Output the [x, y] coordinate of the center of the cell containing the given text.  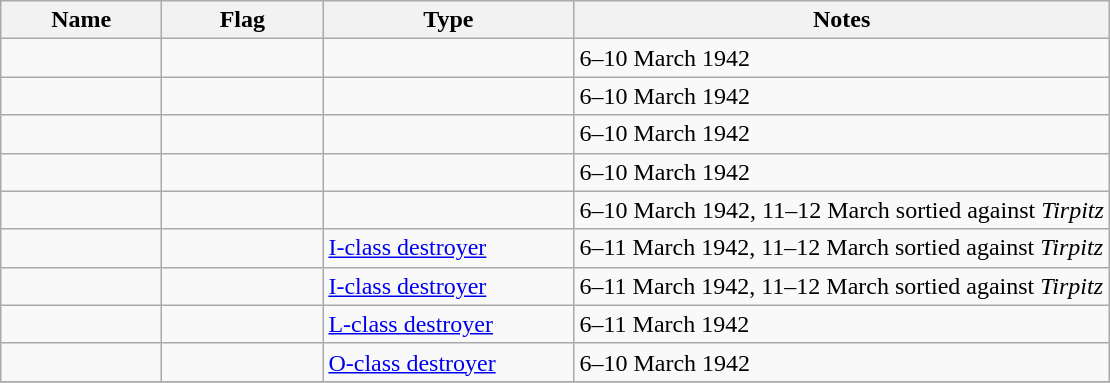
6–10 March 1942, 11–12 March sortied against Tirpitz [842, 210]
6–11 March 1942 [842, 324]
Type [448, 20]
O-class destroyer [448, 362]
L-class destroyer [448, 324]
Flag [242, 20]
Notes [842, 20]
Name [82, 20]
